Search for the cell housing the specified text and yield its [x, y] center coordinate. 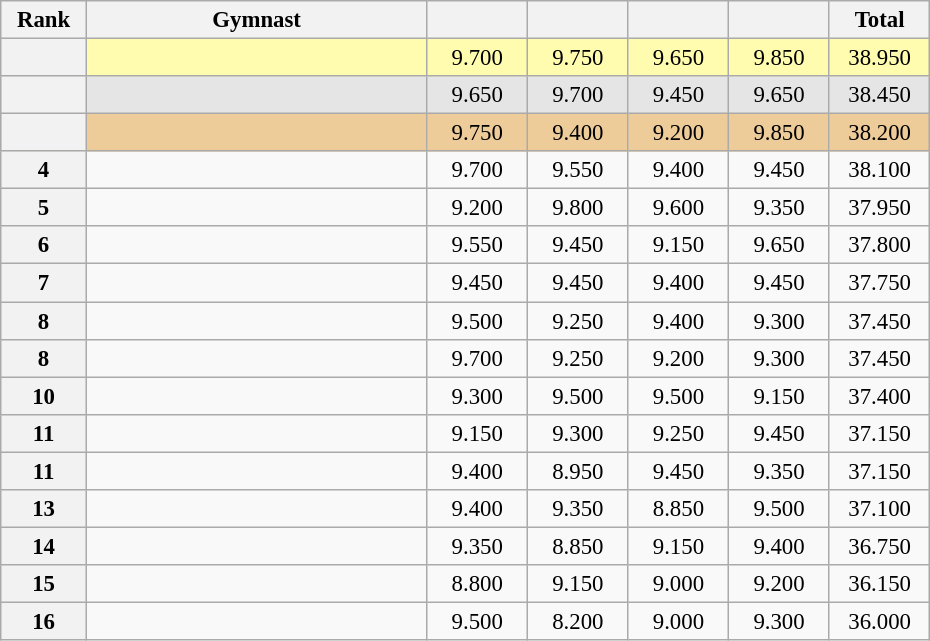
10 [44, 396]
9.600 [678, 208]
36.150 [880, 584]
16 [44, 621]
38.200 [880, 133]
5 [44, 208]
37.950 [880, 208]
37.800 [880, 245]
37.100 [880, 509]
8.950 [578, 471]
4 [44, 170]
14 [44, 546]
15 [44, 584]
Rank [44, 20]
38.450 [880, 95]
Gymnast [256, 20]
37.750 [880, 283]
8.800 [478, 584]
38.100 [880, 170]
38.950 [880, 58]
36.750 [880, 546]
13 [44, 509]
Total [880, 20]
37.400 [880, 396]
9.800 [578, 208]
36.000 [880, 621]
7 [44, 283]
6 [44, 245]
8.200 [578, 621]
